From the cell containing the given text, extract its center point as (x, y) coordinate. 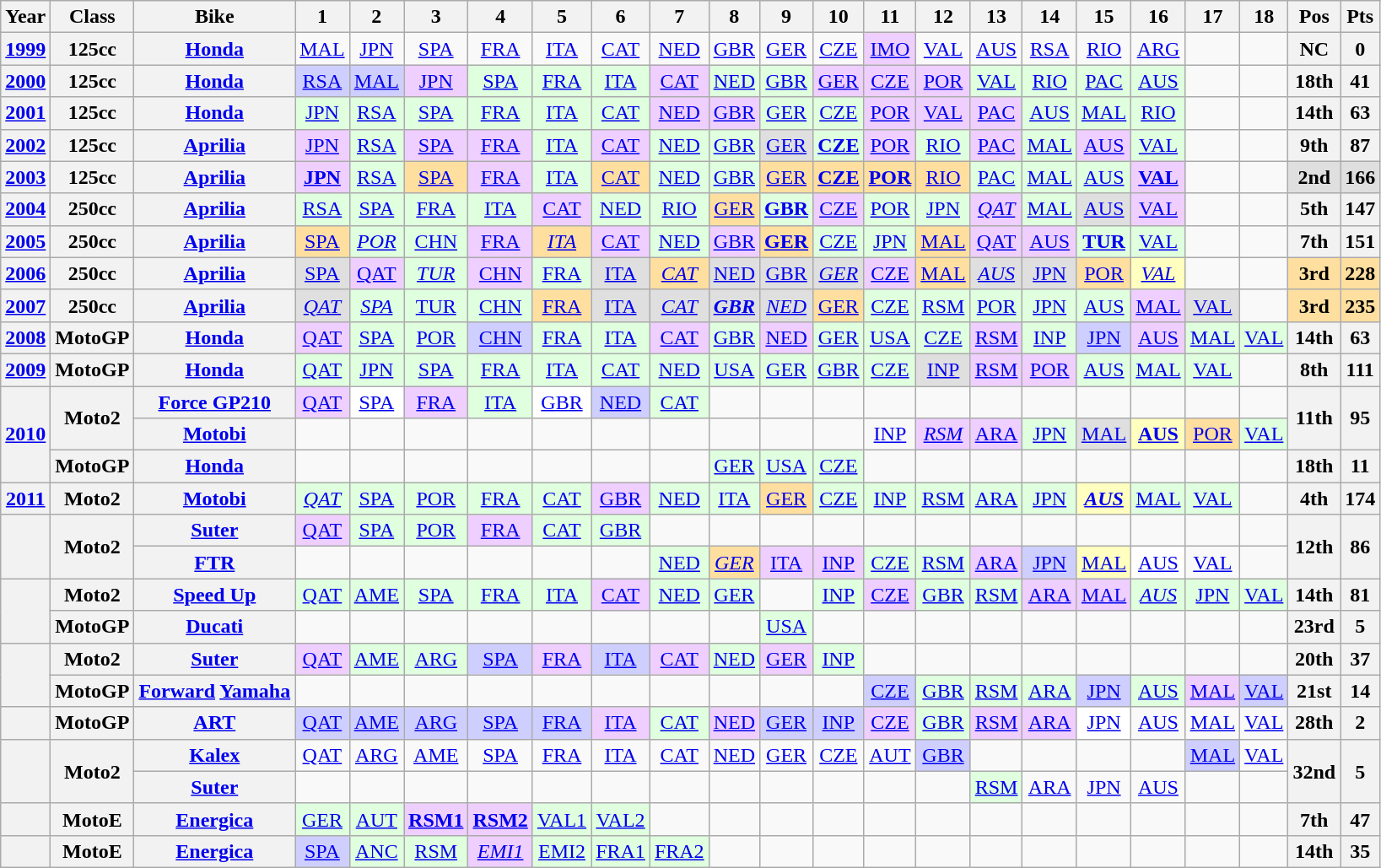
Ducati (214, 627)
Class (93, 17)
81 (1360, 595)
IMO (890, 49)
8 (734, 17)
2002 (25, 145)
2nd (1314, 177)
Force GP210 (214, 402)
20th (1314, 659)
12 (943, 17)
Speed Up (214, 595)
2004 (25, 209)
2007 (25, 305)
VAL2 (621, 819)
86 (1360, 547)
VAL1 (562, 819)
Year (25, 17)
2011 (25, 499)
0 (1360, 49)
Pos (1314, 17)
2010 (25, 434)
28th (1314, 723)
87 (1360, 145)
EMI2 (562, 851)
ANC (376, 851)
37 (1360, 659)
Bike (214, 17)
2000 (25, 81)
6 (621, 17)
166 (1360, 177)
NC (1314, 49)
174 (1360, 499)
7 (679, 17)
Pts (1360, 17)
23rd (1314, 627)
RSM2 (500, 819)
13 (996, 17)
16 (1158, 17)
15 (1103, 17)
2006 (25, 273)
Kalex (214, 755)
1 (322, 17)
2005 (25, 241)
47 (1360, 819)
5th (1314, 209)
9 (786, 17)
4th (1314, 499)
FTR (214, 563)
EMI1 (500, 851)
FRA2 (679, 851)
3 (436, 17)
1999 (25, 49)
17 (1212, 17)
228 (1360, 273)
8th (1314, 369)
10 (839, 17)
147 (1360, 209)
21st (1314, 691)
FRA1 (621, 851)
12th (1314, 547)
111 (1360, 369)
32nd (1314, 771)
9th (1314, 145)
151 (1360, 241)
95 (1360, 418)
2009 (25, 369)
4 (500, 17)
Forward Yamaha (214, 691)
2008 (25, 337)
2003 (25, 177)
RSM1 (436, 819)
18 (1264, 17)
2001 (25, 113)
11th (1314, 418)
235 (1360, 305)
ART (214, 723)
35 (1360, 851)
41 (1360, 81)
